Provide the (x, y) coordinate of the cell's center where the given text is located.  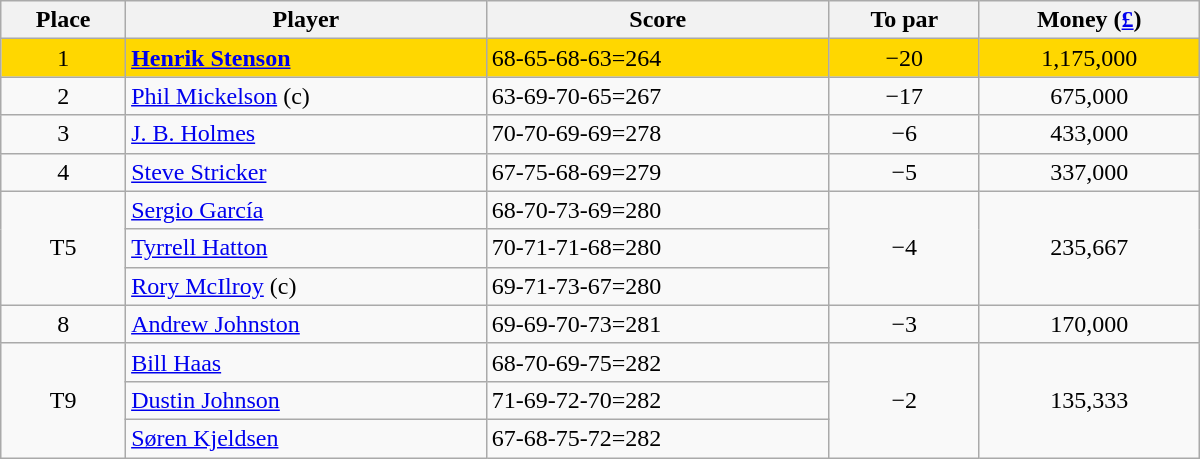
1,175,000 (1089, 58)
68-70-73-69=280 (658, 210)
Dustin Johnson (306, 400)
Henrik Stenson (306, 58)
Andrew Johnston (306, 324)
69-69-70-73=281 (658, 324)
69-71-73-67=280 (658, 286)
68-70-69-75=282 (658, 362)
−2 (904, 400)
−6 (904, 134)
−17 (904, 96)
2 (64, 96)
Phil Mickelson (c) (306, 96)
63-69-70-65=267 (658, 96)
Tyrrell Hatton (306, 248)
67-68-75-72=282 (658, 438)
135,333 (1089, 400)
Bill Haas (306, 362)
3 (64, 134)
337,000 (1089, 172)
67-75-68-69=279 (658, 172)
−4 (904, 248)
Place (64, 20)
4 (64, 172)
Sergio García (306, 210)
8 (64, 324)
68-65-68-63=264 (658, 58)
Steve Stricker (306, 172)
Money (£) (1089, 20)
J. B. Holmes (306, 134)
To par (904, 20)
433,000 (1089, 134)
1 (64, 58)
70-70-69-69=278 (658, 134)
−20 (904, 58)
675,000 (1089, 96)
70-71-71-68=280 (658, 248)
−3 (904, 324)
170,000 (1089, 324)
T9 (64, 400)
235,667 (1089, 248)
T5 (64, 248)
Søren Kjeldsen (306, 438)
−5 (904, 172)
71-69-72-70=282 (658, 400)
Rory McIlroy (c) (306, 286)
Score (658, 20)
Player (306, 20)
